Output the [X, Y] coordinate of the center of the cell containing the given text.  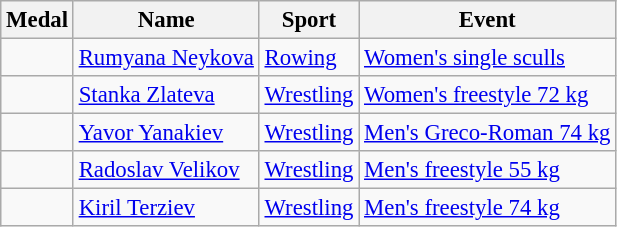
Men's freestyle 74 kg [488, 208]
Men's freestyle 55 kg [488, 170]
Yavor Yanakiev [166, 133]
Medal [38, 20]
Rumyana Neykova [166, 58]
Radoslav Velikov [166, 170]
Women's single sculls [488, 58]
Rowing [309, 58]
Kiril Terziev [166, 208]
Women's freestyle 72 kg [488, 95]
Men's Greco-Roman 74 kg [488, 133]
Stanka Zlateva [166, 95]
Event [488, 20]
Name [166, 20]
Sport [309, 20]
